Determine the [x, y] coordinate at the center of the cell enclosing the given text.  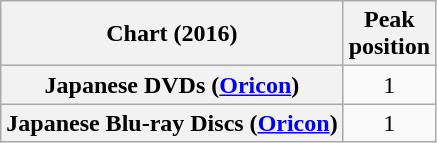
Japanese DVDs (Oricon) [172, 85]
Chart (2016) [172, 34]
Japanese Blu-ray Discs (Oricon) [172, 123]
Peakposition [389, 34]
